Find where the given text appears and provide that cell's center as [x, y] coordinate. 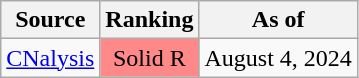
As of [278, 20]
Ranking [150, 20]
August 4, 2024 [278, 58]
Solid R [150, 58]
Source [50, 20]
CNalysis [50, 58]
